From the cell containing the given text, extract its center point as [X, Y] coordinate. 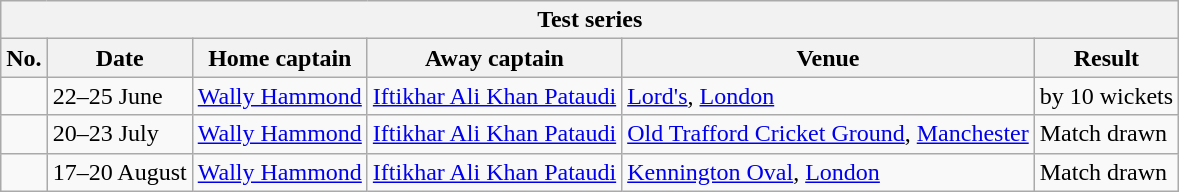
20–23 July [120, 134]
Test series [590, 20]
Kennington Oval, London [828, 172]
Result [1106, 58]
by 10 wickets [1106, 96]
Away captain [494, 58]
Date [120, 58]
Venue [828, 58]
Lord's, London [828, 96]
Old Trafford Cricket Ground, Manchester [828, 134]
17–20 August [120, 172]
No. [24, 58]
22–25 June [120, 96]
Home captain [280, 58]
